Scan for the cell matching the given text and deliver its [X, Y] coordinate at center. 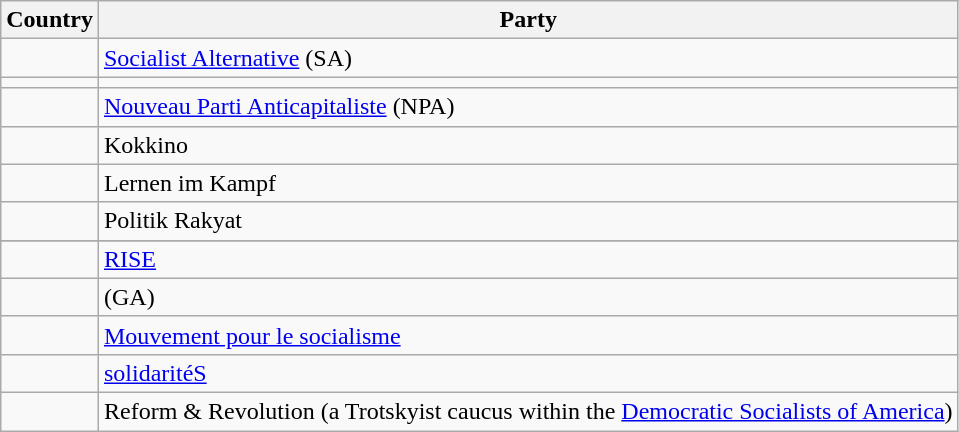
Country [50, 20]
solidaritéS [528, 373]
Politik Rakyat [528, 221]
Nouveau Parti Anticapitaliste (NPA) [528, 107]
(GA) [528, 297]
Lernen im Kampf [528, 183]
Kokkino [528, 145]
RISE [528, 259]
Socialist Alternative (SA) [528, 58]
Mouvement pour le socialisme [528, 335]
Party [528, 20]
Reform & Revolution (a Trotskyist caucus within the Democratic Socialists of America) [528, 411]
